For the text-containing cell, return its midpoint in (x, y) coordinate format. 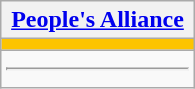
People's Alliance (98, 20)
